Capture the cell that displays the provided text and extract its (x, y) central coordinate. 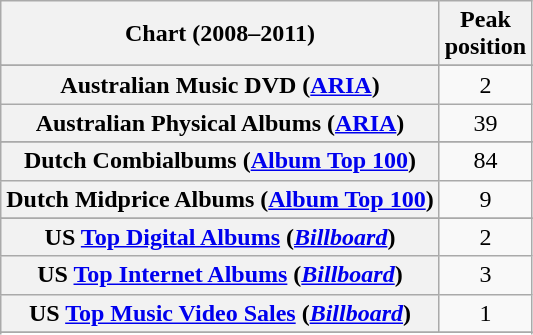
84 (485, 161)
9 (485, 199)
39 (485, 123)
Dutch Midprice Albums (Album Top 100) (220, 199)
1 (485, 313)
3 (485, 275)
Australian Music DVD (ARIA) (220, 85)
US Top Digital Albums (Billboard) (220, 237)
Dutch Combialbums (Album Top 100) (220, 161)
Australian Physical Albums (ARIA) (220, 123)
Chart (2008–2011) (220, 34)
US Top Internet Albums (Billboard) (220, 275)
Peakposition (485, 34)
US Top Music Video Sales (Billboard) (220, 313)
